Locate the cell with the specified text and output its (x, y) center coordinate. 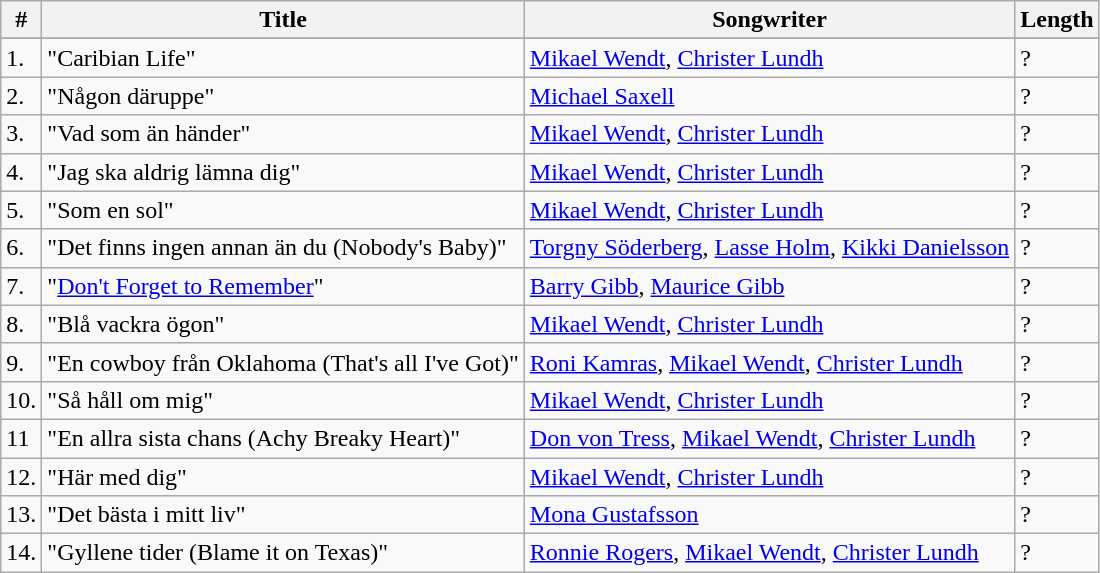
6. (22, 248)
Michael Saxell (769, 96)
Ronnie Rogers, Mikael Wendt, Christer Lundh (769, 553)
"Det bästa i mitt liv" (284, 515)
Don von Tress, Mikael Wendt, Christer Lundh (769, 438)
Barry Gibb, Maurice Gibb (769, 286)
2. (22, 96)
Torgny Söderberg, Lasse Holm, Kikki Danielsson (769, 248)
# (22, 20)
Mona Gustafsson (769, 515)
"Gyllene tider (Blame it on Texas)" (284, 553)
"Som en sol" (284, 210)
Title (284, 20)
13. (22, 515)
"Någon däruppe" (284, 96)
"Här med dig" (284, 477)
"En allra sista chans (Achy Breaky Heart)" (284, 438)
"En cowboy från Oklahoma (That's all I've Got)" (284, 362)
3. (22, 134)
10. (22, 400)
8. (22, 324)
1. (22, 58)
"Jag ska aldrig lämna dig" (284, 172)
14. (22, 553)
"Caribian Life" (284, 58)
"Blå vackra ögon" (284, 324)
Songwriter (769, 20)
"Vad som än händer" (284, 134)
5. (22, 210)
7. (22, 286)
9. (22, 362)
12. (22, 477)
Length (1057, 20)
11 (22, 438)
"Så håll om mig" (284, 400)
"Don't Forget to Remember" (284, 286)
Roni Kamras, Mikael Wendt, Christer Lundh (769, 362)
"Det finns ingen annan än du (Nobody's Baby)" (284, 248)
4. (22, 172)
